Determine the (x, y) coordinate at the center of the cell enclosing the given text.  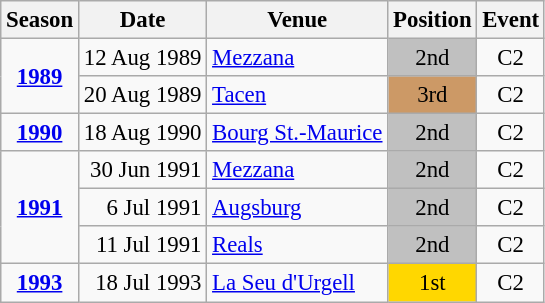
La Seu d'Urgell (298, 283)
Season (40, 20)
3rd (432, 95)
Venue (298, 20)
11 Jul 1991 (142, 245)
18 Aug 1990 (142, 133)
18 Jul 1993 (142, 283)
1st (432, 283)
1990 (40, 133)
6 Jul 1991 (142, 208)
1993 (40, 283)
Tacen (298, 95)
20 Aug 1989 (142, 95)
1989 (40, 76)
Event (511, 20)
30 Jun 1991 (142, 170)
Reals (298, 245)
Position (432, 20)
12 Aug 1989 (142, 58)
Date (142, 20)
Bourg St.-Maurice (298, 133)
1991 (40, 208)
Augsburg (298, 208)
